Return the (X, Y) coordinate for the center point of the cell that contains the specified text.  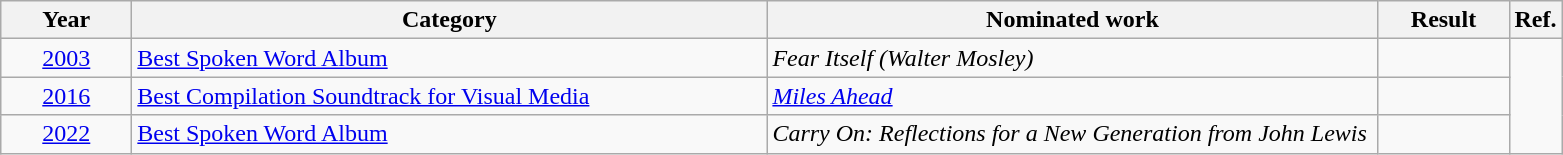
2003 (66, 58)
Nominated work (1072, 20)
Fear Itself (Walter Mosley) (1072, 58)
2022 (66, 134)
Year (66, 20)
Ref. (1536, 20)
Best Compilation Soundtrack for Visual Media (450, 96)
Result (1444, 20)
2016 (66, 96)
Carry On: Reflections for a New Generation from John Lewis (1072, 134)
Miles Ahead (1072, 96)
Category (450, 20)
